Identify which cell holds the provided text, then report its [X, Y] central coordinate. 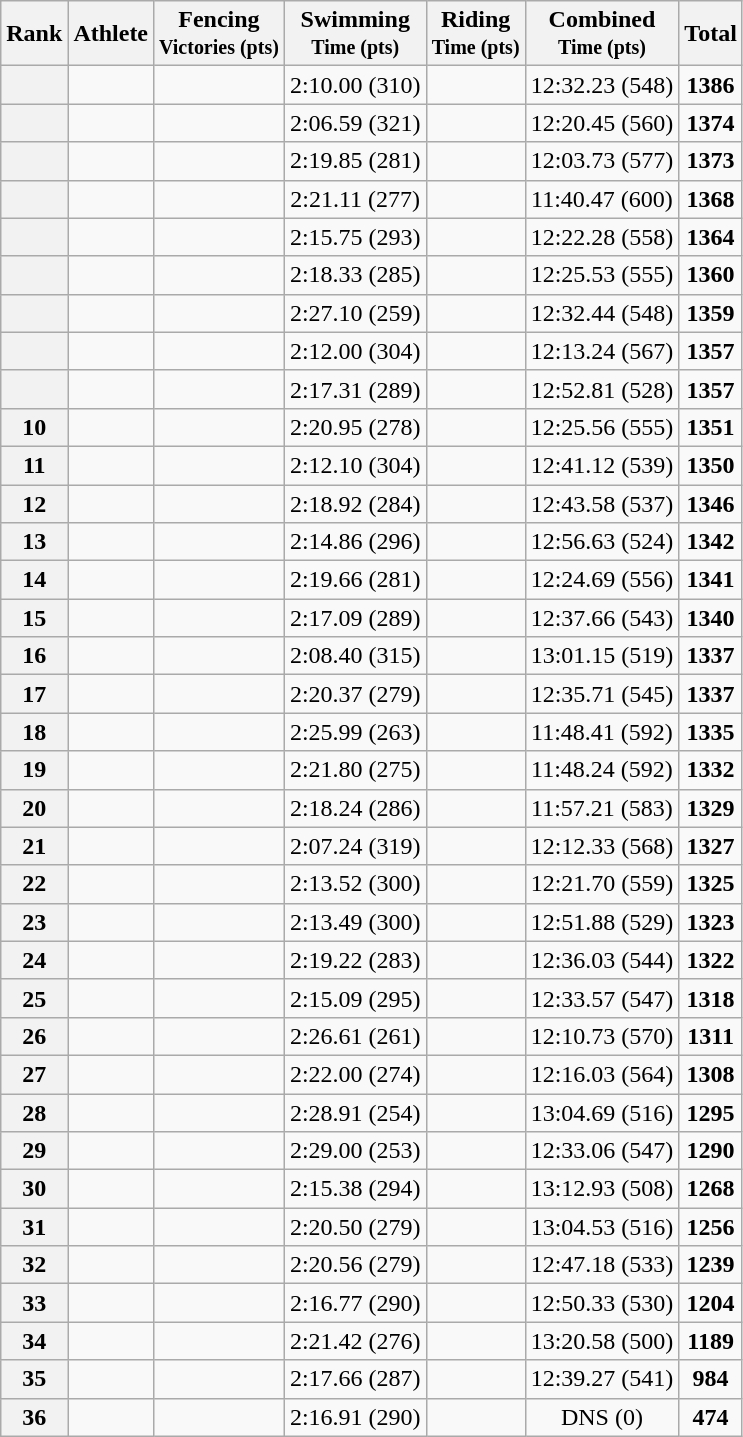
1329 [711, 808]
20 [34, 808]
27 [34, 1074]
1308 [711, 1074]
2:19.85 (281) [355, 161]
Swimming Time (pts) [355, 34]
11:57.21 (583) [602, 808]
35 [34, 1379]
12:50.33 (530) [602, 1303]
2:29.00 (253) [355, 1151]
12:16.03 (564) [602, 1074]
12:32.23 (548) [602, 85]
2:12.10 (304) [355, 465]
2:18.24 (286) [355, 808]
2:17.31 (289) [355, 389]
2:08.40 (315) [355, 656]
2:20.50 (279) [355, 1227]
21 [34, 846]
Athlete [111, 34]
12:22.28 (558) [602, 237]
10 [34, 427]
12:03.73 (577) [602, 161]
2:18.33 (285) [355, 275]
Fencing Victories (pts) [220, 34]
13:20.58 (500) [602, 1341]
2:19.22 (283) [355, 960]
1340 [711, 618]
2:15.38 (294) [355, 1189]
1256 [711, 1227]
12:12.33 (568) [602, 846]
2:22.00 (274) [355, 1074]
12:10.73 (570) [602, 1036]
2:20.37 (279) [355, 694]
30 [34, 1189]
24 [34, 960]
1351 [711, 427]
12:25.53 (555) [602, 275]
2:06.59 (321) [355, 123]
32 [34, 1265]
26 [34, 1036]
1311 [711, 1036]
34 [34, 1341]
1325 [711, 884]
2:26.61 (261) [355, 1036]
1318 [711, 998]
2:12.00 (304) [355, 351]
1335 [711, 732]
12:35.71 (545) [602, 694]
1368 [711, 199]
1359 [711, 313]
2:19.66 (281) [355, 580]
13:12.93 (508) [602, 1189]
1322 [711, 960]
2:13.52 (300) [355, 884]
19 [34, 770]
2:18.92 (284) [355, 503]
12:25.56 (555) [602, 427]
1189 [711, 1341]
2:17.09 (289) [355, 618]
11:40.47 (600) [602, 199]
1295 [711, 1113]
16 [34, 656]
13:01.15 (519) [602, 656]
2:21.42 (276) [355, 1341]
2:28.91 (254) [355, 1113]
36 [34, 1417]
13:04.53 (516) [602, 1227]
12 [34, 503]
2:20.56 (279) [355, 1265]
Rank [34, 34]
1323 [711, 922]
2:21.11 (277) [355, 199]
12:33.57 (547) [602, 998]
11 [34, 465]
1373 [711, 161]
1364 [711, 237]
1374 [711, 123]
12:37.66 (543) [602, 618]
2:16.91 (290) [355, 1417]
12:24.69 (556) [602, 580]
2:16.77 (290) [355, 1303]
1386 [711, 85]
12:39.27 (541) [602, 1379]
12:41.12 (539) [602, 465]
12:52.81 (528) [602, 389]
1332 [711, 770]
2:13.49 (300) [355, 922]
2:07.24 (319) [355, 846]
11:48.24 (592) [602, 770]
17 [34, 694]
13 [34, 542]
1341 [711, 580]
12:56.63 (524) [602, 542]
1268 [711, 1189]
12:36.03 (544) [602, 960]
2:21.80 (275) [355, 770]
1360 [711, 275]
12:51.88 (529) [602, 922]
12:33.06 (547) [602, 1151]
Total [711, 34]
2:15.75 (293) [355, 237]
2:20.95 (278) [355, 427]
12:43.58 (537) [602, 503]
1290 [711, 1151]
11:48.41 (592) [602, 732]
28 [34, 1113]
23 [34, 922]
12:47.18 (533) [602, 1265]
984 [711, 1379]
29 [34, 1151]
2:27.10 (259) [355, 313]
12:20.45 (560) [602, 123]
31 [34, 1227]
474 [711, 1417]
25 [34, 998]
13:04.69 (516) [602, 1113]
33 [34, 1303]
Combined Time (pts) [602, 34]
2:17.66 (287) [355, 1379]
12:32.44 (548) [602, 313]
1204 [711, 1303]
1346 [711, 503]
1239 [711, 1265]
18 [34, 732]
DNS (0) [602, 1417]
15 [34, 618]
2:15.09 (295) [355, 998]
1342 [711, 542]
2:25.99 (263) [355, 732]
2:10.00 (310) [355, 85]
12:21.70 (559) [602, 884]
1350 [711, 465]
2:14.86 (296) [355, 542]
1327 [711, 846]
12:13.24 (567) [602, 351]
22 [34, 884]
Riding Time (pts) [476, 34]
14 [34, 580]
